Scan for the cell matching the given text and deliver its [x, y] coordinate at center. 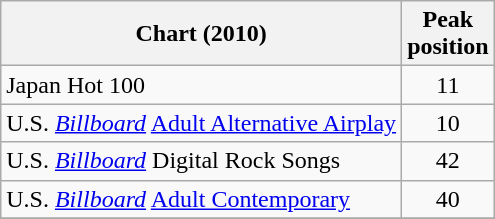
10 [448, 123]
Chart (2010) [202, 34]
U.S. Billboard Adult Alternative Airplay [202, 123]
U.S. Billboard Digital Rock Songs [202, 161]
Peakposition [448, 34]
42 [448, 161]
U.S. Billboard Adult Contemporary [202, 199]
11 [448, 85]
Japan Hot 100 [202, 85]
40 [448, 199]
